Pinpoint the cell where the given text exists, returning its (X, Y) midpoint coordinate. 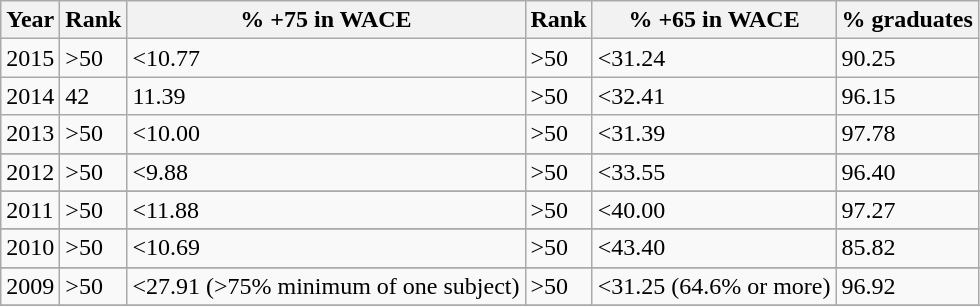
<10.00 (326, 134)
96.92 (907, 286)
<10.69 (326, 248)
<43.40 (714, 248)
90.25 (907, 58)
<31.24 (714, 58)
96.15 (907, 96)
97.78 (907, 134)
% +65 in WACE (714, 20)
96.40 (907, 172)
85.82 (907, 248)
% +75 in WACE (326, 20)
% graduates (907, 20)
<40.00 (714, 210)
<31.39 (714, 134)
11.39 (326, 96)
2014 (30, 96)
Year (30, 20)
97.27 (907, 210)
<11.88 (326, 210)
<31.25 (64.6% or more) (714, 286)
2009 (30, 286)
<33.55 (714, 172)
<27.91 (>75% minimum of one subject) (326, 286)
<9.88 (326, 172)
2012 (30, 172)
<32.41 (714, 96)
<10.77 (326, 58)
42 (94, 96)
2010 (30, 248)
2013 (30, 134)
2011 (30, 210)
2015 (30, 58)
